Identify which cell holds the provided text, then report its (X, Y) central coordinate. 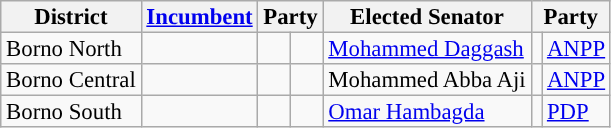
Borno South (71, 112)
Mohammed Abba Aji (427, 80)
Mohammed Daggash (427, 49)
Incumbent (200, 17)
Omar Hambagda (427, 112)
Elected Senator (427, 17)
Borno Central (71, 80)
District (71, 17)
Borno North (71, 49)
PDP (576, 112)
